Scan for the cell matching the given text and deliver its (x, y) coordinate at center. 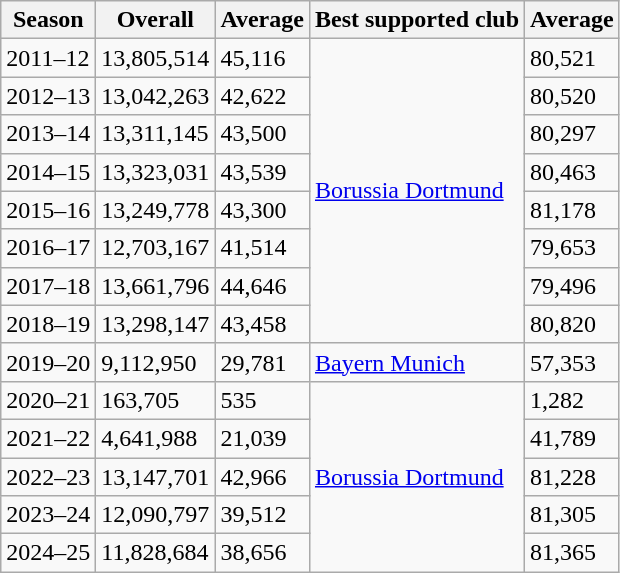
2013–14 (48, 134)
163,705 (156, 400)
80,463 (572, 172)
11,828,684 (156, 553)
80,820 (572, 324)
38,656 (262, 553)
39,512 (262, 515)
43,300 (262, 210)
13,323,031 (156, 172)
42,622 (262, 96)
12,703,167 (156, 248)
80,520 (572, 96)
1,282 (572, 400)
57,353 (572, 362)
13,661,796 (156, 286)
2016–17 (48, 248)
4,641,988 (156, 438)
2012–13 (48, 96)
43,458 (262, 324)
81,365 (572, 553)
9,112,950 (156, 362)
2019–20 (48, 362)
45,116 (262, 58)
13,042,263 (156, 96)
13,311,145 (156, 134)
2023–24 (48, 515)
29,781 (262, 362)
Bayern Munich (416, 362)
79,653 (572, 248)
2021–22 (48, 438)
13,298,147 (156, 324)
Overall (156, 20)
2020–21 (48, 400)
2018–19 (48, 324)
43,500 (262, 134)
13,805,514 (156, 58)
Best supported club (416, 20)
80,521 (572, 58)
2024–25 (48, 553)
80,297 (572, 134)
21,039 (262, 438)
2022–23 (48, 477)
41,514 (262, 248)
79,496 (572, 286)
535 (262, 400)
13,147,701 (156, 477)
2011–12 (48, 58)
12,090,797 (156, 515)
44,646 (262, 286)
2014–15 (48, 172)
41,789 (572, 438)
2017–18 (48, 286)
Season (48, 20)
81,305 (572, 515)
43,539 (262, 172)
81,178 (572, 210)
13,249,778 (156, 210)
42,966 (262, 477)
2015–16 (48, 210)
81,228 (572, 477)
